Detect which cell encompasses the target text, then output its [x, y] center coordinate. 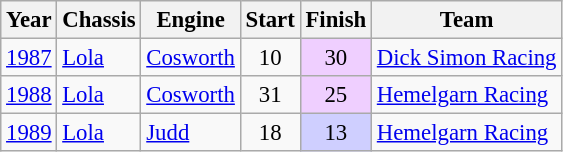
Year [29, 20]
25 [336, 95]
Engine [190, 20]
13 [336, 133]
10 [270, 58]
1987 [29, 58]
30 [336, 58]
Dick Simon Racing [467, 58]
Judd [190, 133]
Team [467, 20]
Chassis [99, 20]
31 [270, 95]
1989 [29, 133]
18 [270, 133]
Start [270, 20]
Finish [336, 20]
1988 [29, 95]
